Scan for the cell matching the given text and deliver its [x, y] coordinate at center. 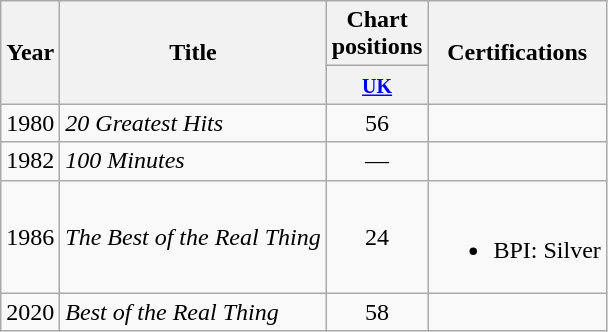
100 Minutes [193, 161]
Year [30, 52]
1982 [30, 161]
20 Greatest Hits [193, 123]
— [377, 161]
58 [377, 312]
24 [377, 236]
Best of the Real Thing [193, 312]
BPI: Silver [517, 236]
56 [377, 123]
Certifications [517, 52]
The Best of the Real Thing [193, 236]
UK [377, 85]
2020 [30, 312]
Chart positions [377, 34]
1986 [30, 236]
Title [193, 52]
1980 [30, 123]
